Determine the (x, y) coordinate at the center of the cell enclosing the given text.  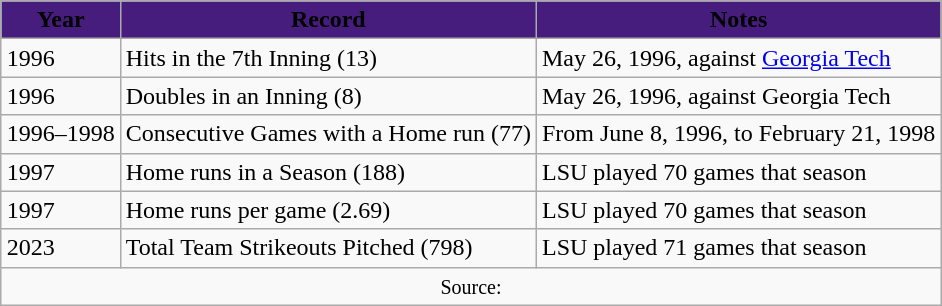
Year (60, 20)
Home runs in a Season (188) (328, 172)
Record (328, 20)
LSU played 71 games that season (738, 248)
Source: (471, 286)
From June 8, 1996, to February 21, 1998 (738, 134)
2023 (60, 248)
Consecutive Games with a Home run (77) (328, 134)
Hits in the 7th Inning (13) (328, 58)
Home runs per game (2.69) (328, 210)
Doubles in an Inning (8) (328, 96)
1996–1998 (60, 134)
Notes (738, 20)
Total Team Strikeouts Pitched (798) (328, 248)
